Search for the cell housing the specified text and yield its (X, Y) center coordinate. 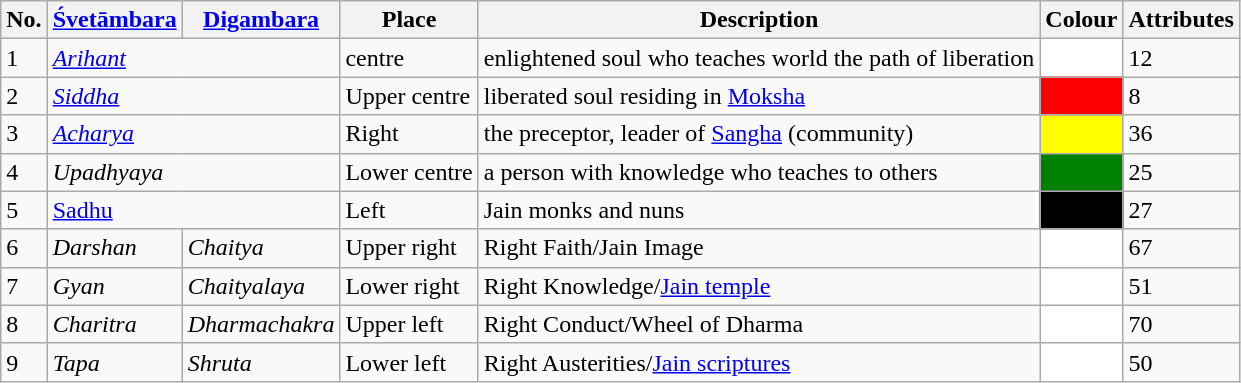
Right Austerities/Jain scriptures (759, 362)
Digambara (261, 20)
Right Faith/Jain Image (759, 248)
36 (1181, 134)
Darshan (114, 248)
Lower left (409, 362)
the preceptor, leader of Sangha (community) (759, 134)
Lower right (409, 286)
Jain monks and nuns (759, 210)
Colour (1082, 20)
67 (1181, 248)
25 (1181, 172)
Acharya (194, 134)
a person with knowledge who teaches to others (759, 172)
Charitra (114, 324)
1 (24, 58)
Left (409, 210)
70 (1181, 324)
Upadhyaya (194, 172)
Shruta (261, 362)
27 (1181, 210)
Gyan (114, 286)
No. (24, 20)
Right (409, 134)
50 (1181, 362)
7 (24, 286)
Śvetāmbara (114, 20)
51 (1181, 286)
12 (1181, 58)
Right Knowledge/Jain temple (759, 286)
3 (24, 134)
Dharmachakra (261, 324)
Sadhu (194, 210)
Place (409, 20)
4 (24, 172)
6 (24, 248)
Siddha (194, 96)
liberated soul residing in Moksha (759, 96)
Description (759, 20)
2 (24, 96)
Tapa (114, 362)
5 (24, 210)
Upper centre (409, 96)
Arihant (194, 58)
Lower centre (409, 172)
Chaityalaya (261, 286)
Upper left (409, 324)
centre (409, 58)
Upper right (409, 248)
Chaitya (261, 248)
enlightened soul who teaches world the path of liberation (759, 58)
9 (24, 362)
Attributes (1181, 20)
Right Conduct/Wheel of Dharma (759, 324)
